Return (x, y) of the center of cell containing provided text 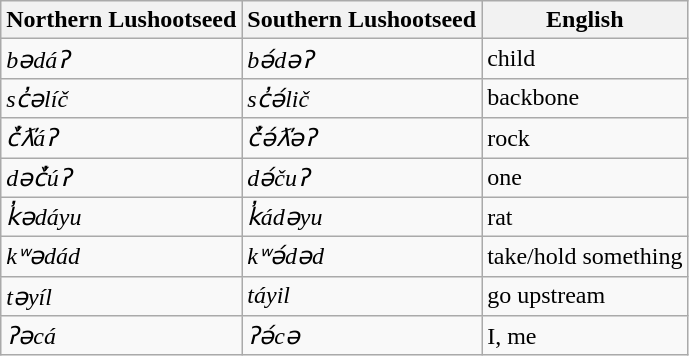
backbone (585, 98)
ʔəcá (122, 336)
Northern Lushootseed (122, 20)
kʷə́dəd (362, 257)
English (585, 20)
č̓ə́ƛ̕əʔ (362, 138)
č̓ƛ̕áʔ (122, 138)
take/hold something (585, 257)
child (585, 59)
go upstream (585, 296)
təyíl (122, 296)
bə́dəʔ (362, 59)
ʔə́cə (362, 336)
kʷədád (122, 257)
k̓ədáyu (122, 217)
dəč̓úʔ (122, 178)
one (585, 178)
bədáʔ (122, 59)
Southern Lushootseed (362, 20)
rock (585, 138)
I, me (585, 336)
táyil (362, 296)
sc̓ə́lič (362, 98)
də́čuʔ (362, 178)
k̓ádəyu (362, 217)
rat (585, 217)
sc̓əlíč (122, 98)
